Search for the cell housing the specified text and yield its (X, Y) center coordinate. 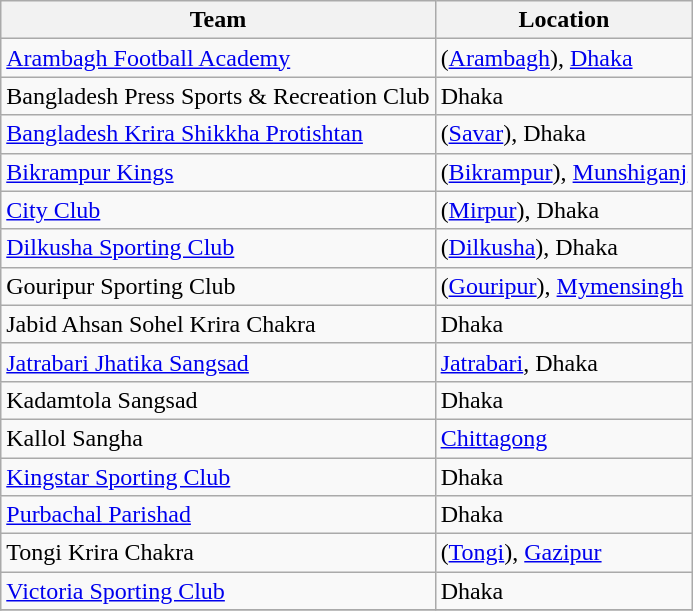
Bangladesh Krira Shikkha Protishtan (218, 134)
(Bikrampur), Munshiganj (564, 172)
(Mirpur), Dhaka (564, 210)
Tongi Krira Chakra (218, 553)
Team (218, 20)
Victoria Sporting Club (218, 591)
Bikrampur Kings (218, 172)
(Tongi), Gazipur (564, 553)
Purbachal Parishad (218, 515)
Chittagong (564, 438)
(Gouripur), Mymensingh (564, 286)
Jabid Ahsan Sohel Krira Chakra (218, 324)
(Savar), Dhaka (564, 134)
Kadamtola Sangsad (218, 400)
Bangladesh Press Sports & Recreation Club (218, 96)
Kallol Sangha (218, 438)
Jatrabari Jhatika Sangsad (218, 362)
Kingstar Sporting Club (218, 477)
City Club (218, 210)
Jatrabari, Dhaka (564, 362)
Dilkusha Sporting Club (218, 248)
Gouripur Sporting Club (218, 286)
(Dilkusha), Dhaka (564, 248)
(Arambagh), Dhaka (564, 58)
Location (564, 20)
Arambagh Football Academy (218, 58)
